Identify which cell holds the provided text, then report its (X, Y) central coordinate. 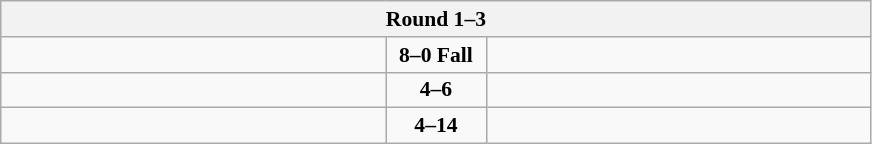
4–6 (436, 90)
8–0 Fall (436, 55)
4–14 (436, 126)
Round 1–3 (436, 19)
